Determine the (x, y) coordinate at the center of the cell enclosing the given text.  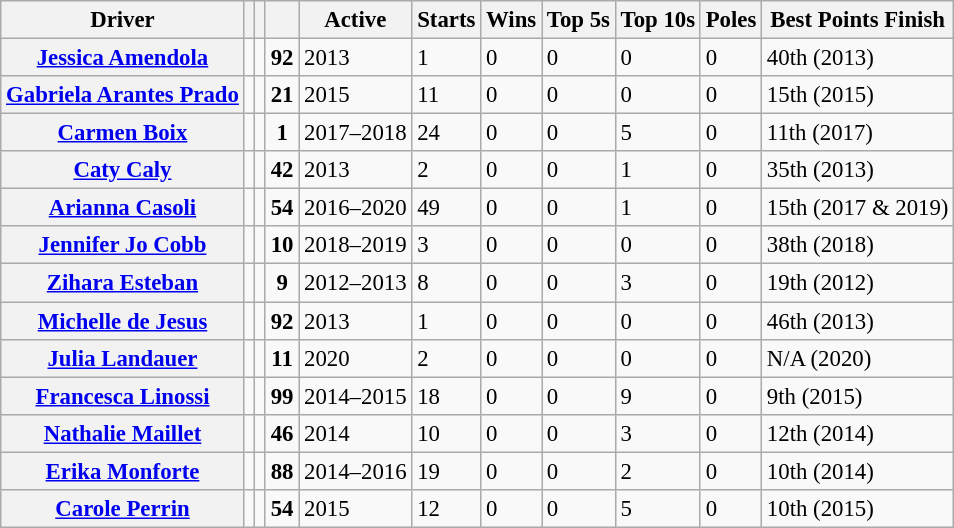
Active (356, 20)
Jessica Amendola (122, 58)
Caty Caly (122, 170)
49 (446, 208)
2018–2019 (356, 245)
42 (282, 170)
2012–2013 (356, 283)
9th (2015) (858, 396)
2014 (356, 433)
2014–2015 (356, 396)
11th (2017) (858, 133)
2017–2018 (356, 133)
19 (446, 471)
8 (446, 283)
2020 (356, 358)
19th (2012) (858, 283)
15th (2017 & 2019) (858, 208)
Wins (512, 20)
Carole Perrin (122, 509)
10th (2014) (858, 471)
Best Points Finish (858, 20)
12th (2014) (858, 433)
Poles (730, 20)
10th (2015) (858, 509)
18 (446, 396)
Top 5s (579, 20)
Michelle de Jesus (122, 321)
24 (446, 133)
15th (2015) (858, 95)
38th (2018) (858, 245)
40th (2013) (858, 58)
2014–2016 (356, 471)
Julia Landauer (122, 358)
Arianna Casoli (122, 208)
Jennifer Jo Cobb (122, 245)
46 (282, 433)
Zihara Esteban (122, 283)
88 (282, 471)
Erika Monforte (122, 471)
99 (282, 396)
Starts (446, 20)
N/A (2020) (858, 358)
12 (446, 509)
Nathalie Maillet (122, 433)
Francesca Linossi (122, 396)
Gabriela Arantes Prado (122, 95)
Top 10s (658, 20)
Carmen Boix (122, 133)
46th (2013) (858, 321)
Driver (122, 20)
21 (282, 95)
2016–2020 (356, 208)
35th (2013) (858, 170)
